Return the [X, Y] coordinate for the center point of the cell that contains the specified text.  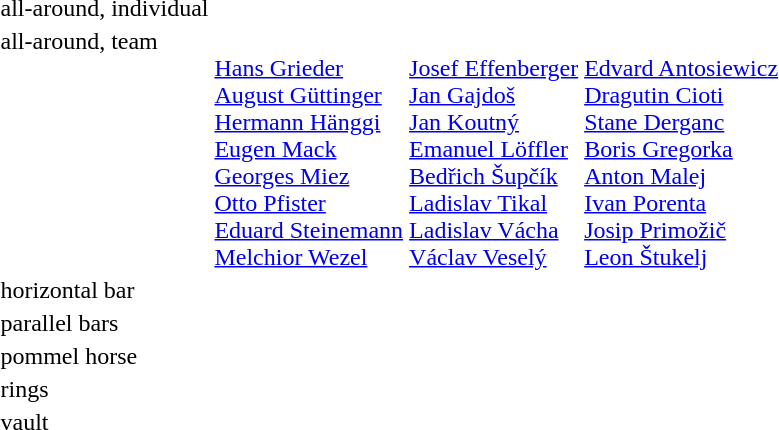
Josef EffenbergerJan GajdošJan KoutnýEmanuel LöfflerBedřich ŠupčíkLadislav TikalLadislav VáchaVáclav Veselý [494, 149]
Hans GriederAugust GüttingerHermann HänggiEugen MackGeorges MiezOtto PfisterEduard SteinemannMelchior Wezel [309, 149]
